Find where the given text appears and provide that cell's center as [X, Y] coordinate. 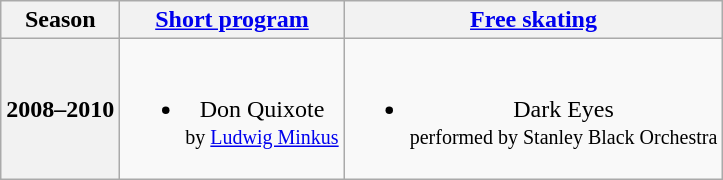
2008–2010 [60, 109]
Free skating [534, 20]
Dark Eyes performed by Stanley Black Orchestra [534, 109]
Short program [232, 20]
Season [60, 20]
Don Quixote by Ludwig Minkus [232, 109]
